Search for the cell housing the specified text and yield its (X, Y) center coordinate. 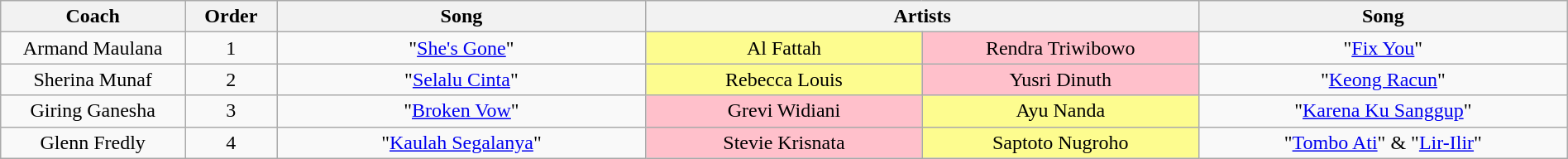
Rendra Triwibowo (1060, 48)
"Tombo Ati" & "Lir-Ilir" (1383, 142)
Grevi Widiani (784, 111)
3 (232, 111)
Order (232, 17)
Artists (923, 17)
4 (232, 142)
Glenn Fredly (93, 142)
1 (232, 48)
Giring Ganesha (93, 111)
Ayu Nanda (1060, 111)
Yusri Dinuth (1060, 79)
Sherina Munaf (93, 79)
Stevie Krisnata (784, 142)
Saptoto Nugroho (1060, 142)
"Fix You" (1383, 48)
Rebecca Louis (784, 79)
"Selalu Cinta" (461, 79)
2 (232, 79)
"Broken Vow" (461, 111)
Armand Maulana (93, 48)
Coach (93, 17)
"Keong Racun" (1383, 79)
"Kaulah Segalanya" (461, 142)
"Karena Ku Sanggup" (1383, 111)
"She's Gone" (461, 48)
Al Fattah (784, 48)
